Search for the cell housing the specified text and yield its [x, y] center coordinate. 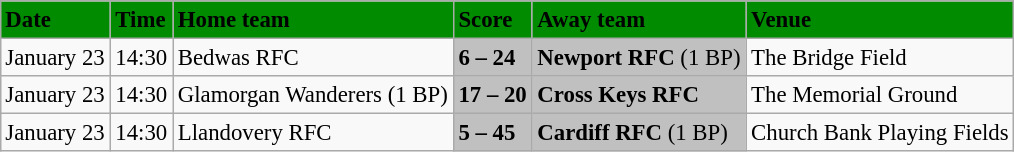
Score [492, 20]
Venue [880, 20]
5 – 45 [492, 133]
Home team [312, 20]
Bedwas RFC [312, 57]
6 – 24 [492, 57]
Cross Keys RFC [639, 95]
Away team [639, 20]
Llandovery RFC [312, 133]
Newport RFC (1 BP) [639, 57]
The Memorial Ground [880, 95]
Cardiff RFC (1 BP) [639, 133]
The Bridge Field [880, 57]
Time [142, 20]
Glamorgan Wanderers (1 BP) [312, 95]
Date [55, 20]
17 – 20 [492, 95]
Church Bank Playing Fields [880, 133]
